Determine the (X, Y) coordinate at the center of the cell enclosing the given text.  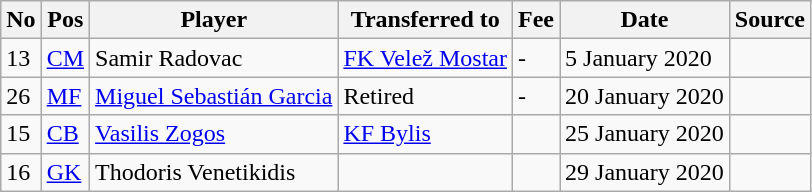
CB (65, 134)
13 (21, 58)
25 January 2020 (645, 134)
Thodoris Venetikidis (214, 172)
Player (214, 20)
Date (645, 20)
Fee (536, 20)
MF (65, 96)
No (21, 20)
15 (21, 134)
Retired (426, 96)
26 (21, 96)
Pos (65, 20)
16 (21, 172)
Samir Radovac (214, 58)
FK Velež Mostar (426, 58)
Vasilis Zogos (214, 134)
29 January 2020 (645, 172)
5 January 2020 (645, 58)
GK (65, 172)
Transferred to (426, 20)
KF Bylis (426, 134)
Miguel Sebastián Garcia (214, 96)
20 January 2020 (645, 96)
CM (65, 58)
Source (770, 20)
